Provide the [X, Y] coordinate of the cell's center where the given text is located.  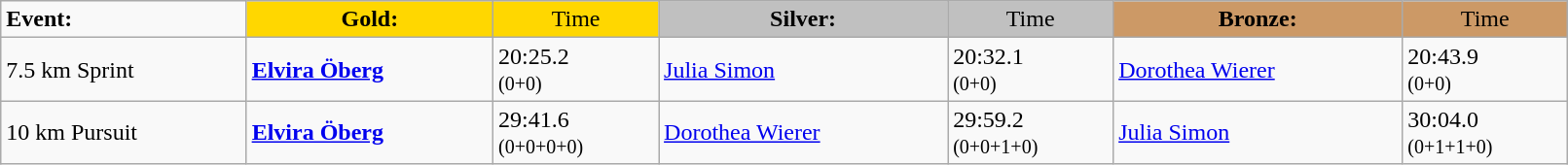
Bronze: [1258, 19]
7.5 km Sprint [124, 70]
30:04.0(0+1+1+0) [1485, 132]
Gold: [370, 19]
10 km Pursuit [124, 132]
20:32.1(0+0) [1031, 70]
29:41.6(0+0+0+0) [576, 132]
Silver: [804, 19]
29:59.2(0+0+1+0) [1031, 132]
20:25.2(0+0) [576, 70]
20:43.9(0+0) [1485, 70]
Event: [124, 19]
